Scan for the cell matching the given text and deliver its [X, Y] coordinate at center. 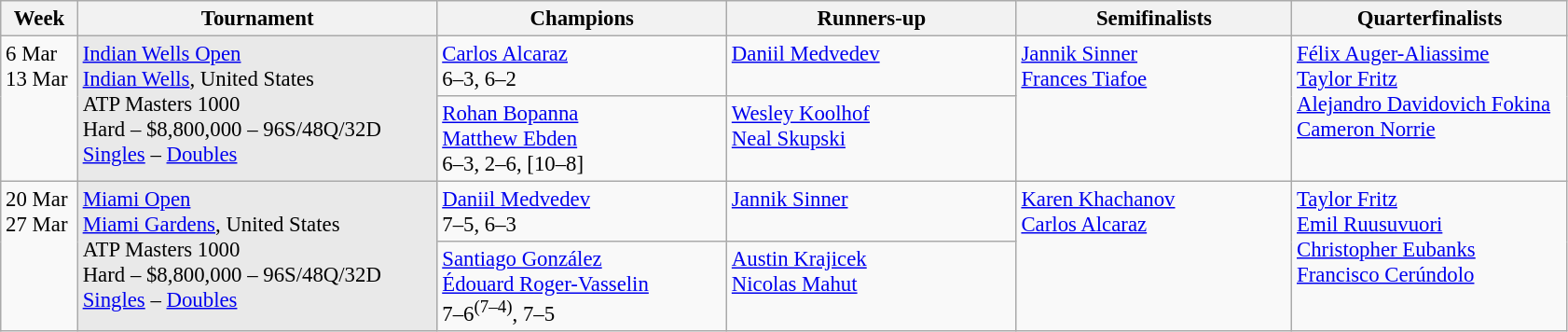
Week [39, 19]
Indian Wells Open Indian Wells, United States ATP Masters 1000 Hard – $8,800,000 – 96S/48Q/32D Singles – Doubles [257, 109]
Daniil Medvedev [873, 67]
Runners-up [873, 19]
Austin Krajicek Nicolas Mahut [873, 286]
Wesley Koolhof Neal Skupski [873, 139]
Taylor Fritz Emil Ruusuvuori Christopher Eubanks Francisco Cerúndolo [1430, 257]
Jannik Sinner [873, 213]
Champions [582, 19]
Santiago González Édouard Roger-Vasselin7–6(7–4), 7–5 [582, 286]
Miami Open Miami Gardens, United StatesATP Masters 1000 Hard – $8,800,000 – 96S/48Q/32D Singles – Doubles [257, 257]
Félix Auger-Aliassime Taylor Fritz Alejandro Davidovich Fokina Cameron Norrie [1430, 109]
Tournament [257, 19]
20 Mar27 Mar [39, 257]
Karen Khachanov Carlos Alcaraz [1154, 257]
Daniil Medvedev 7–5, 6–3 [582, 213]
Quarterfinalists [1430, 19]
Rohan Bopanna Matthew Ebden6–3, 2–6, [10–8] [582, 139]
Jannik Sinner Frances Tiafoe [1154, 109]
Semifinalists [1154, 19]
Carlos Alcaraz 6–3, 6–2 [582, 67]
6 Mar13 Mar [39, 109]
